Capture the cell that displays the provided text and extract its (x, y) central coordinate. 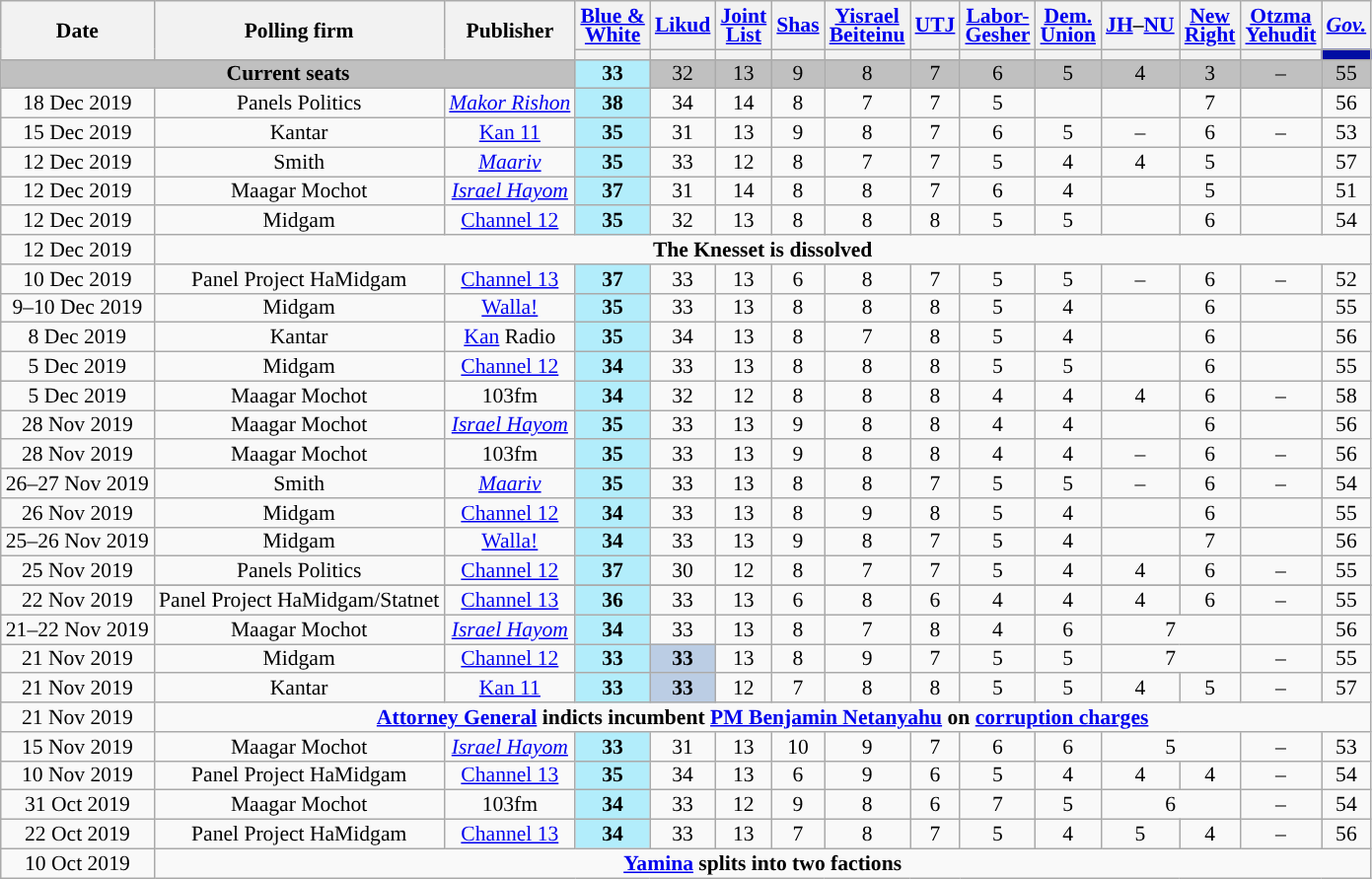
Yamina splits into two factions (762, 863)
36 (612, 601)
58 (1347, 396)
JH–NU (1140, 26)
10 (797, 747)
52 (1347, 279)
UTJ (935, 26)
10 Nov 2019 (77, 775)
8 Dec 2019 (77, 337)
3 (1210, 74)
Gov. (1347, 26)
Labor-Gesher (997, 26)
Current seats (288, 74)
Likud (683, 26)
Polling firm (299, 30)
15 Nov 2019 (77, 747)
21–22 Nov 2019 (77, 629)
31 Oct 2019 (77, 805)
NewRight (1210, 26)
The Knesset is dissolved (762, 250)
Panel Project HaMidgam/Statnet (299, 601)
51 (1347, 191)
38 (612, 104)
10 Dec 2019 (77, 279)
25 Nov 2019 (77, 571)
15 Dec 2019 (77, 133)
Date (77, 30)
YisraelBeiteinu (868, 26)
Attorney General indicts incumbent PM Benjamin Netanyahu on corruption charges (762, 717)
JointList (744, 26)
26–27 Nov 2019 (77, 483)
Publisher (509, 30)
Kan Radio (509, 337)
22 Oct 2019 (77, 835)
30 (683, 571)
OtzmaYehudit (1280, 26)
Makor Rishon (509, 104)
9–10 Dec 2019 (77, 308)
Dem.Union (1069, 26)
Shas (797, 26)
10 Oct 2019 (77, 863)
Blue &White (612, 26)
25–26 Nov 2019 (77, 542)
26 Nov 2019 (77, 513)
18 Dec 2019 (77, 104)
22 Nov 2019 (77, 601)
